Capture the cell that displays the provided text and extract its (X, Y) central coordinate. 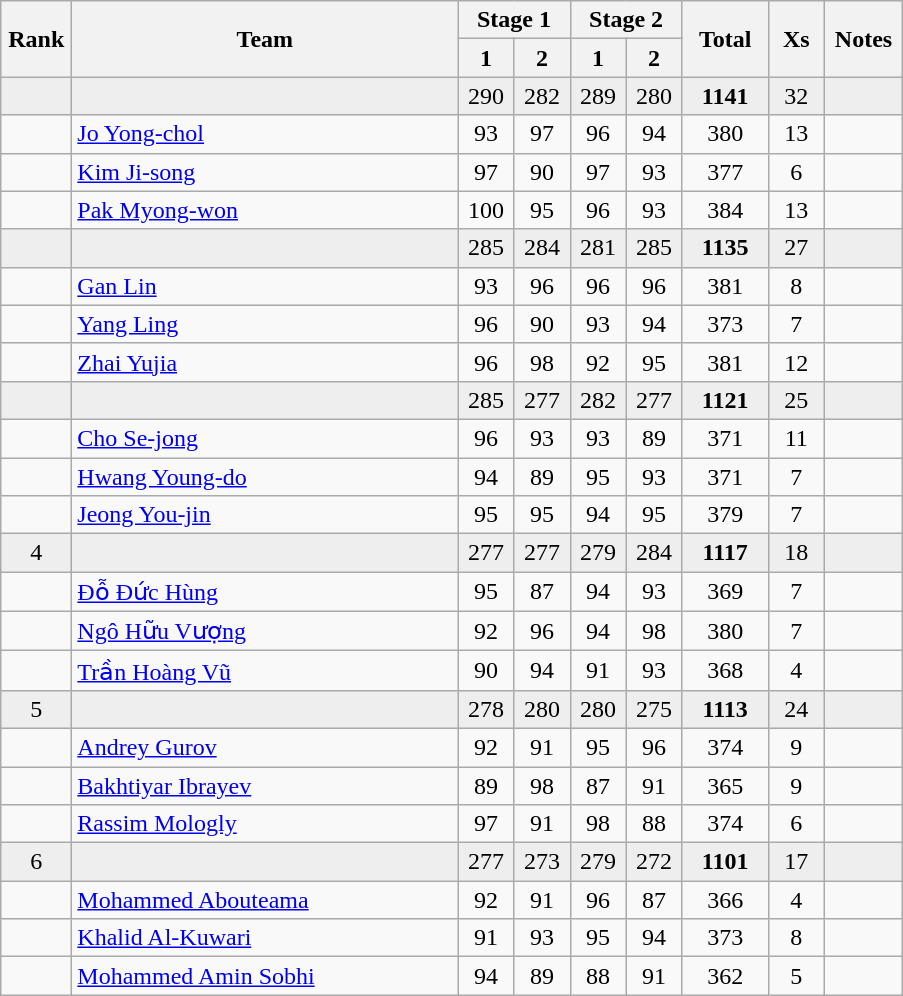
Total (725, 39)
1141 (725, 96)
Trần Hoàng Vũ (265, 671)
1113 (725, 709)
278 (486, 709)
Kim Ji-song (265, 172)
Đỗ Đức Hùng (265, 592)
Rassim Mologly (265, 824)
369 (725, 592)
365 (725, 785)
Khalid Al-Kuwari (265, 938)
Gan Lin (265, 286)
366 (725, 900)
Jeong You-jin (265, 515)
25 (796, 400)
289 (598, 96)
24 (796, 709)
17 (796, 862)
1101 (725, 862)
Andrey Gurov (265, 747)
273 (542, 862)
Bakhtiyar Ibrayev (265, 785)
Hwang Young-do (265, 477)
Pak Myong-won (265, 210)
368 (725, 671)
100 (486, 210)
272 (654, 862)
11 (796, 438)
290 (486, 96)
Rank (36, 39)
Mohammed Amin Sobhi (265, 976)
1121 (725, 400)
Mohammed Abouteama (265, 900)
281 (598, 248)
18 (796, 553)
384 (725, 210)
275 (654, 709)
27 (796, 248)
32 (796, 96)
Stage 2 (626, 20)
379 (725, 515)
Cho Se-jong (265, 438)
377 (725, 172)
Zhai Yujia (265, 362)
Stage 1 (514, 20)
362 (725, 976)
Ngô Hữu Vượng (265, 631)
Notes (864, 39)
Yang Ling (265, 324)
1117 (725, 553)
Jo Yong-chol (265, 134)
Team (265, 39)
Xs (796, 39)
1135 (725, 248)
12 (796, 362)
